Return the (X, Y) coordinate for the center point of the cell that contains the specified text.  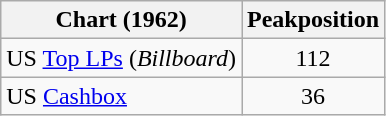
Peakposition (314, 20)
Chart (1962) (122, 20)
US Cashbox (122, 96)
US Top LPs (Billboard) (122, 58)
112 (314, 58)
36 (314, 96)
